Output the (x, y) coordinate of the center of the cell containing the given text.  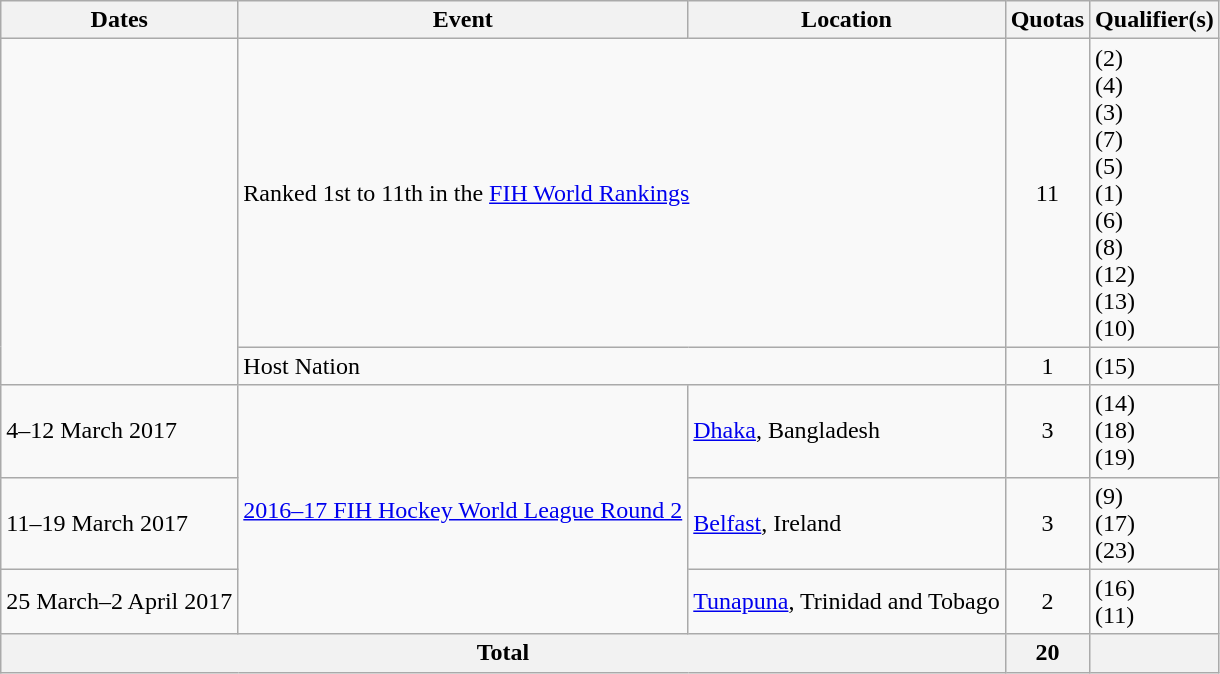
Event (463, 20)
(15) (1155, 366)
(14) (18) (19) (1155, 431)
Ranked 1st to 11th in the FIH World Rankings (622, 193)
2 (1047, 602)
Belfast, Ireland (846, 523)
Total (503, 653)
1 (1047, 366)
11–19 March 2017 (120, 523)
25 March–2 April 2017 (120, 602)
11 (1047, 193)
(16) (11) (1155, 602)
Location (846, 20)
2016–17 FIH Hockey World League Round 2 (463, 510)
Dhaka, Bangladesh (846, 431)
20 (1047, 653)
4–12 March 2017 (120, 431)
Qualifier(s) (1155, 20)
Host Nation (622, 366)
(9) (17) (23) (1155, 523)
(2) (4) (3) (7) (5) (1) (6) (8) (12) (13) (10) (1155, 193)
Quotas (1047, 20)
Tunapuna, Trinidad and Tobago (846, 602)
Dates (120, 20)
